Capture the cell that displays the provided text and extract its (X, Y) central coordinate. 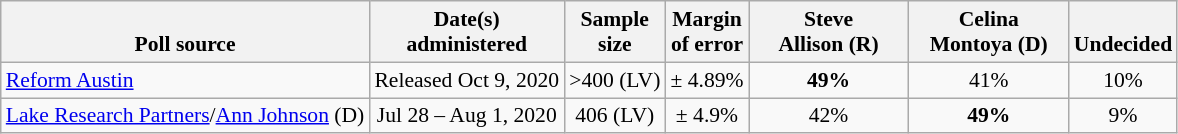
10% (1123, 80)
Marginof error (706, 32)
42% (829, 116)
Undecided (1123, 32)
Date(s)administered (466, 32)
406 (LV) (614, 116)
SteveAllison (R) (829, 32)
>400 (LV) (614, 80)
Lake Research Partners/Ann Johnson (D) (186, 116)
9% (1123, 116)
Reform Austin (186, 80)
Samplesize (614, 32)
Poll source (186, 32)
± 4.89% (706, 80)
41% (989, 80)
Released Oct 9, 2020 (466, 80)
Jul 28 – Aug 1, 2020 (466, 116)
CelinaMontoya (D) (989, 32)
± 4.9% (706, 116)
